Locate the cell with the specified text and output its (X, Y) center coordinate. 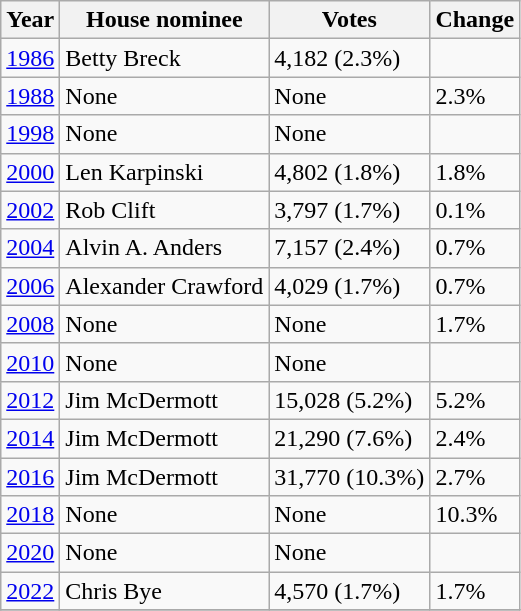
Betty Breck (164, 58)
Year (30, 20)
4,182 (2.3%) (350, 58)
1988 (30, 96)
Change (475, 20)
House nominee (164, 20)
7,157 (2.4%) (350, 248)
2010 (30, 362)
21,290 (7.6%) (350, 438)
4,802 (1.8%) (350, 172)
2.7% (475, 477)
Alexander Crawford (164, 286)
2.4% (475, 438)
2008 (30, 324)
31,770 (10.3%) (350, 477)
Chris Bye (164, 591)
3,797 (1.7%) (350, 210)
2000 (30, 172)
0.1% (475, 210)
5.2% (475, 400)
2004 (30, 248)
2020 (30, 553)
2012 (30, 400)
2.3% (475, 96)
Rob Clift (164, 210)
Votes (350, 20)
2014 (30, 438)
2018 (30, 515)
4,570 (1.7%) (350, 591)
1.8% (475, 172)
1998 (30, 134)
4,029 (1.7%) (350, 286)
15,028 (5.2%) (350, 400)
Alvin A. Anders (164, 248)
Len Karpinski (164, 172)
2016 (30, 477)
2006 (30, 286)
2002 (30, 210)
10.3% (475, 515)
2022 (30, 591)
1986 (30, 58)
